Return [X, Y] of the center of cell containing provided text 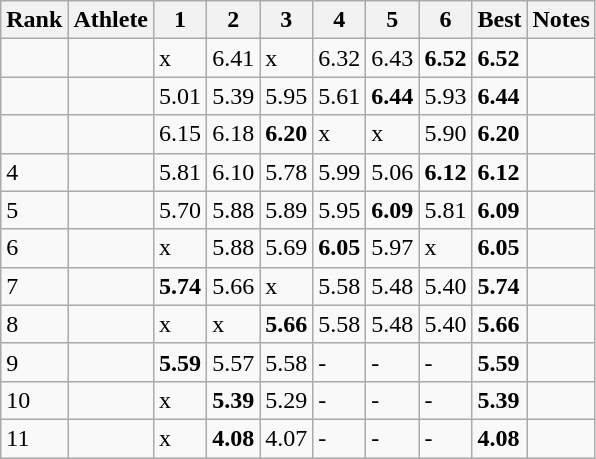
5.06 [392, 172]
1 [180, 20]
10 [34, 400]
6.41 [234, 58]
Rank [34, 20]
5.29 [286, 400]
6.15 [180, 134]
6.10 [234, 172]
6.18 [234, 134]
6.43 [392, 58]
8 [34, 324]
7 [34, 286]
5.70 [180, 210]
5.99 [340, 172]
Athlete [111, 20]
5.78 [286, 172]
5.61 [340, 96]
6.32 [340, 58]
9 [34, 362]
2 [234, 20]
Notes [561, 20]
5.97 [392, 248]
Best [500, 20]
3 [286, 20]
5.89 [286, 210]
5.90 [446, 134]
5.69 [286, 248]
5.93 [446, 96]
4.07 [286, 438]
5.57 [234, 362]
11 [34, 438]
5.01 [180, 96]
